Return [x, y] of the center of cell containing provided text 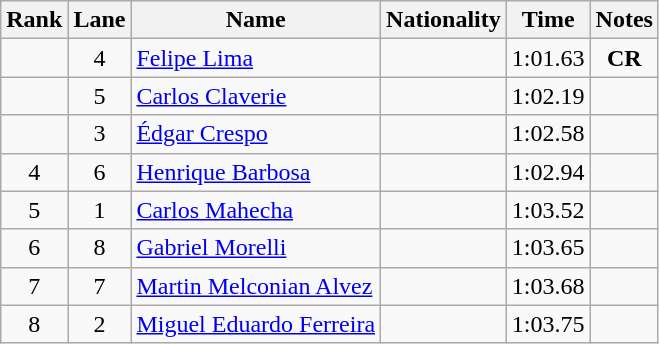
Name [256, 20]
Lane [100, 20]
Gabriel Morelli [256, 248]
1:02.58 [548, 134]
Henrique Barbosa [256, 172]
3 [100, 134]
Martin Melconian Alvez [256, 286]
Carlos Claverie [256, 96]
1:03.75 [548, 324]
Notes [624, 20]
CR [624, 58]
Time [548, 20]
1 [100, 210]
1:02.19 [548, 96]
Nationality [444, 20]
Felipe Lima [256, 58]
1:03.68 [548, 286]
2 [100, 324]
1:02.94 [548, 172]
Édgar Crespo [256, 134]
1:01.63 [548, 58]
Carlos Mahecha [256, 210]
1:03.65 [548, 248]
Miguel Eduardo Ferreira [256, 324]
1:03.52 [548, 210]
Rank [34, 20]
